Identify which cell holds the provided text, then report its (X, Y) central coordinate. 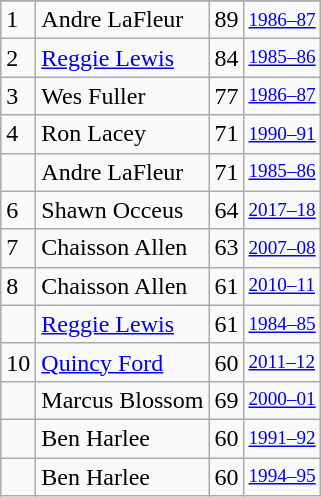
1994–95 (282, 477)
2 (18, 58)
2010–11 (282, 286)
Wes Fuller (122, 96)
64 (226, 210)
1 (18, 20)
1991–92 (282, 438)
2000–01 (282, 400)
Quincy Ford (122, 362)
Shawn Occeus (122, 210)
Ron Lacey (122, 134)
3 (18, 96)
7 (18, 248)
6 (18, 210)
4 (18, 134)
2017–18 (282, 210)
8 (18, 286)
10 (18, 362)
63 (226, 248)
Marcus Blossom (122, 400)
1990–91 (282, 134)
1984–85 (282, 324)
2011–12 (282, 362)
89 (226, 20)
84 (226, 58)
77 (226, 96)
2007–08 (282, 248)
69 (226, 400)
